Determine the (x, y) coordinate at the center of the cell enclosing the given text.  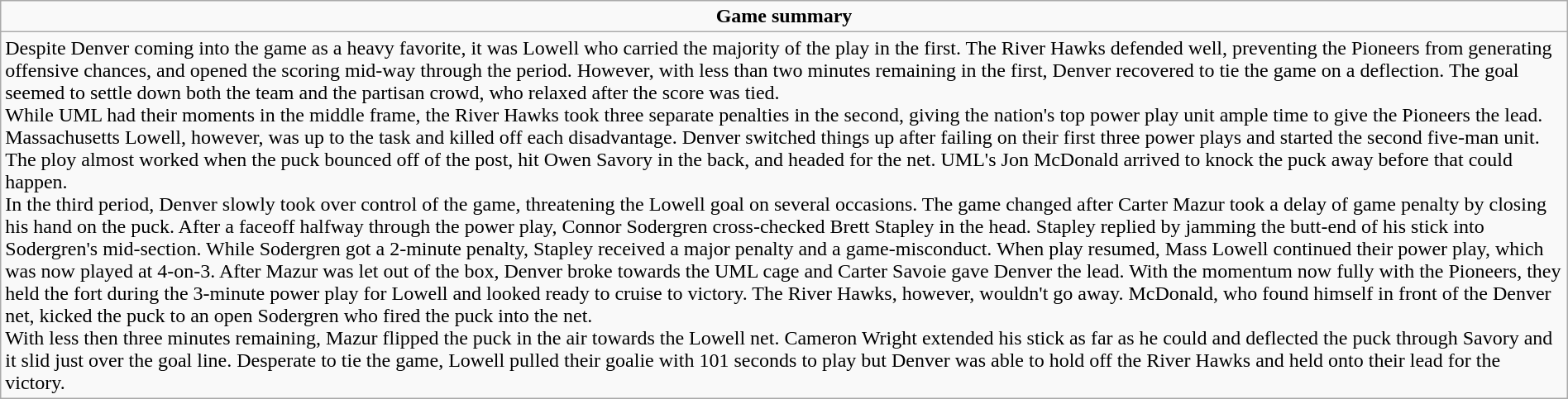
Game summary (784, 17)
